Capture the cell that displays the provided text and extract its [x, y] central coordinate. 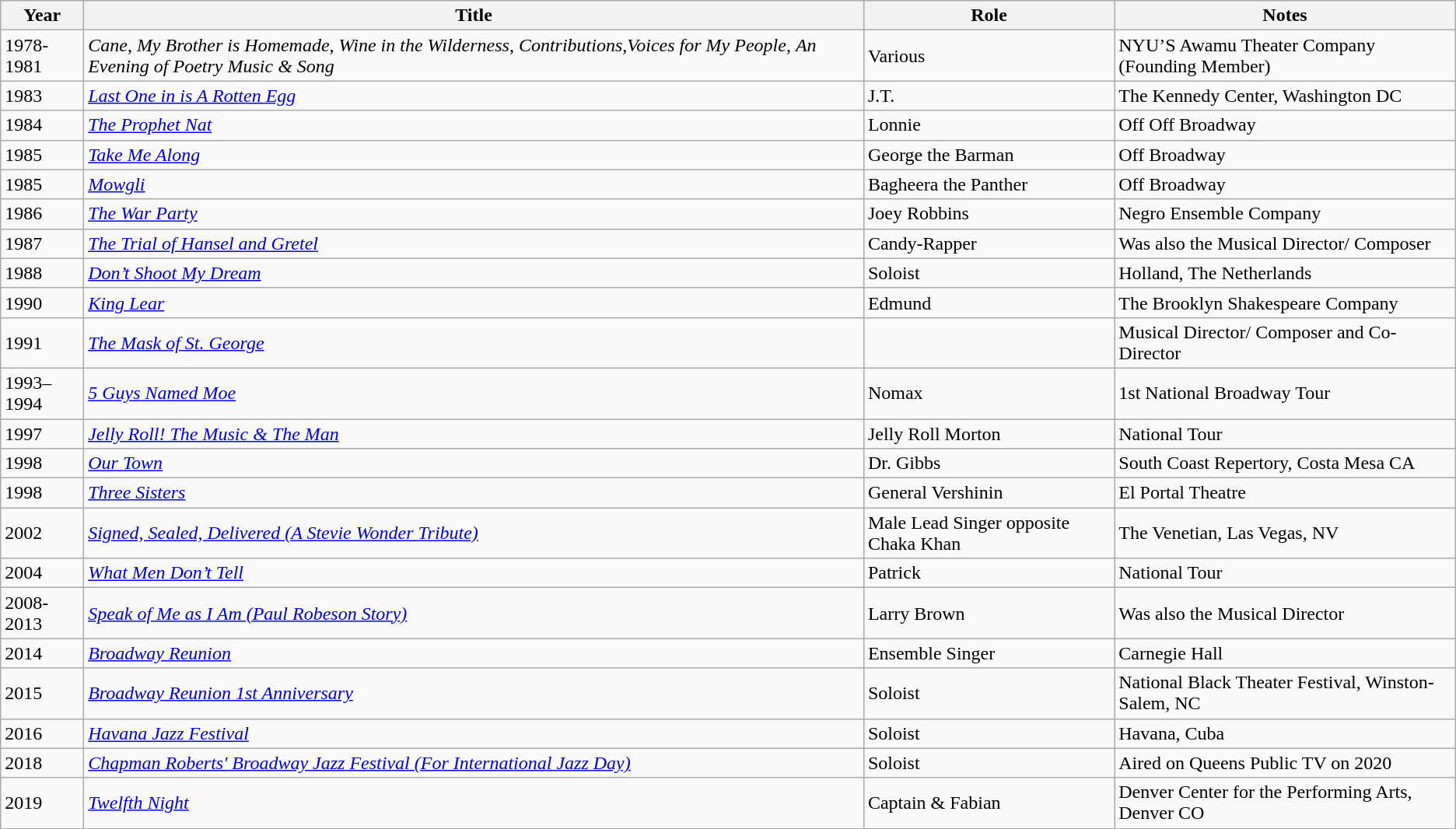
National Black Theater Festival, Winston-Salem, NC [1285, 694]
Last One in is A Rotten Egg [474, 96]
Musical Director/ Composer and Co-Director [1285, 342]
Our Town [474, 463]
Havana, Cuba [1285, 733]
Dr. Gibbs [989, 463]
1988 [42, 273]
Nomax [989, 394]
NYU’S Awamu Theater Company (Founding Member) [1285, 56]
2019 [42, 803]
1st National Broadway Tour [1285, 394]
2014 [42, 653]
Male Lead Singer opposite Chaka Khan [989, 533]
2015 [42, 694]
Aired on Queens Public TV on 2020 [1285, 763]
El Portal Theatre [1285, 493]
1986 [42, 214]
2018 [42, 763]
Lonnie [989, 125]
George the Barman [989, 155]
2008-2013 [42, 613]
Was also the Musical Director [1285, 613]
Mowgli [474, 184]
2004 [42, 573]
Ensemble Singer [989, 653]
Bagheera the Panther [989, 184]
Holland, The Netherlands [1285, 273]
Captain & Fabian [989, 803]
Denver Center for the Performing Arts, Denver CO [1285, 803]
1990 [42, 303]
1991 [42, 342]
The Mask of St. George [474, 342]
The Venetian, Las Vegas, NV [1285, 533]
The Brooklyn Shakespeare Company [1285, 303]
5 Guys Named Moe [474, 394]
Twelfth Night [474, 803]
What Men Don’t Tell [474, 573]
The Kennedy Center, Washington DC [1285, 96]
Larry Brown [989, 613]
Various [989, 56]
The War Party [474, 214]
Jelly Roll! The Music & The Man [474, 433]
Broadway Reunion [474, 653]
Candy-Rapper [989, 243]
Title [474, 16]
Patrick [989, 573]
Chapman Roberts' Broadway Jazz Festival (For International Jazz Day) [474, 763]
Speak of Me as I Am (Paul Robeson Story) [474, 613]
Broadway Reunion 1st Anniversary [474, 694]
Don’t Shoot My Dream [474, 273]
Carnegie Hall [1285, 653]
Havana Jazz Festival [474, 733]
2016 [42, 733]
Was also the Musical Director/ Composer [1285, 243]
Joey Robbins [989, 214]
General Vershinin [989, 493]
King Lear [474, 303]
Cane, My Brother is Homemade, Wine in the Wilderness, Contributions,Voices for My People, An Evening of Poetry Music & Song [474, 56]
Signed, Sealed, Delivered (A Stevie Wonder Tribute) [474, 533]
Three Sisters [474, 493]
Year [42, 16]
1993–1994 [42, 394]
South Coast Repertory, Costa Mesa CA [1285, 463]
The Trial of Hansel and Gretel [474, 243]
1987 [42, 243]
Notes [1285, 16]
1997 [42, 433]
2002 [42, 533]
The Prophet Nat [474, 125]
Take Me Along [474, 155]
Negro Ensemble Company [1285, 214]
Off Off Broadway [1285, 125]
Edmund [989, 303]
1983 [42, 96]
Role [989, 16]
J.T. [989, 96]
1978-1981 [42, 56]
1984 [42, 125]
Jelly Roll Morton [989, 433]
